Extract the (x, y) coordinate from the center of the cell holding the provided text.  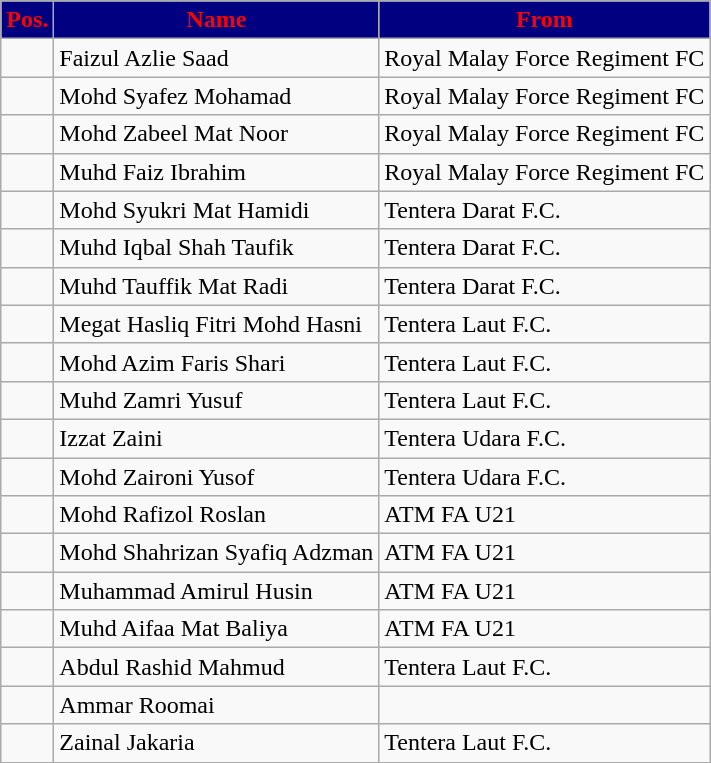
Mohd Syukri Mat Hamidi (216, 210)
Mohd Syafez Mohamad (216, 96)
Megat Hasliq Fitri Mohd Hasni (216, 324)
Muhd Iqbal Shah Taufik (216, 248)
Ammar Roomai (216, 705)
Zainal Jakaria (216, 743)
Pos. (28, 20)
Mohd Rafizol Roslan (216, 515)
Name (216, 20)
Muhd Aifaa Mat Baliya (216, 629)
From (544, 20)
Mohd Shahrizan Syafiq Adzman (216, 553)
Muhd Zamri Yusuf (216, 400)
Abdul Rashid Mahmud (216, 667)
Muhd Faiz Ibrahim (216, 172)
Faizul Azlie Saad (216, 58)
Muhammad Amirul Husin (216, 591)
Mohd Zaironi Yusof (216, 477)
Mohd Zabeel Mat Noor (216, 134)
Izzat Zaini (216, 438)
Mohd Azim Faris Shari (216, 362)
Muhd Tauffik Mat Radi (216, 286)
